Output the [X, Y] coordinate of the center of the cell containing the given text.  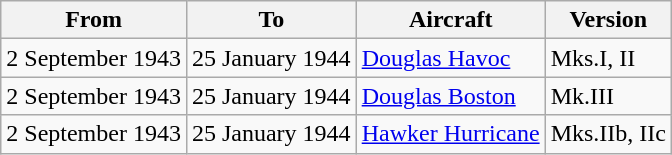
Douglas Havoc [450, 58]
Douglas Boston [450, 96]
Mk.III [608, 96]
Aircraft [450, 20]
To [271, 20]
Hawker Hurricane [450, 134]
Mks.I, II [608, 58]
Mks.IIb, IIc [608, 134]
From [94, 20]
Version [608, 20]
